Return (X, Y) of the center of cell containing provided text 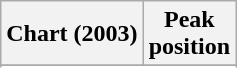
Chart (2003) (72, 34)
Peakposition (189, 34)
